From the cell containing the given text, extract its center point as (X, Y) coordinate. 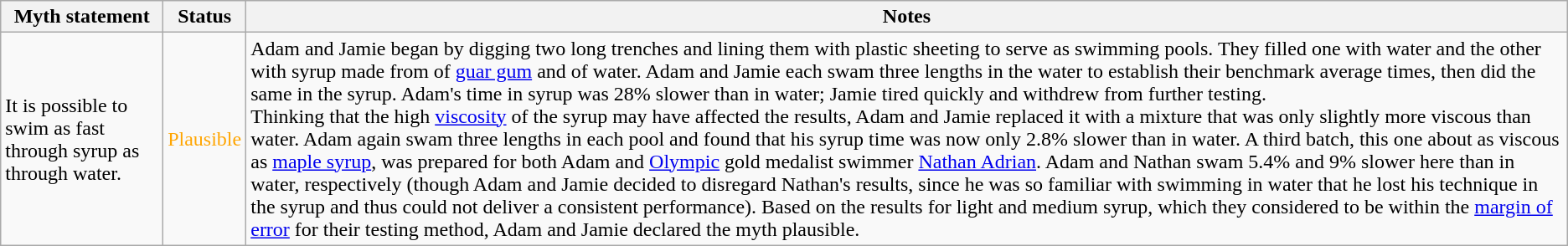
Notes (907, 17)
It is possible to swim as fast through syrup as through water. (82, 139)
Myth statement (82, 17)
Status (204, 17)
Plausible (204, 139)
